Return the [x, y] coordinate for the center point of the cell that contains the specified text.  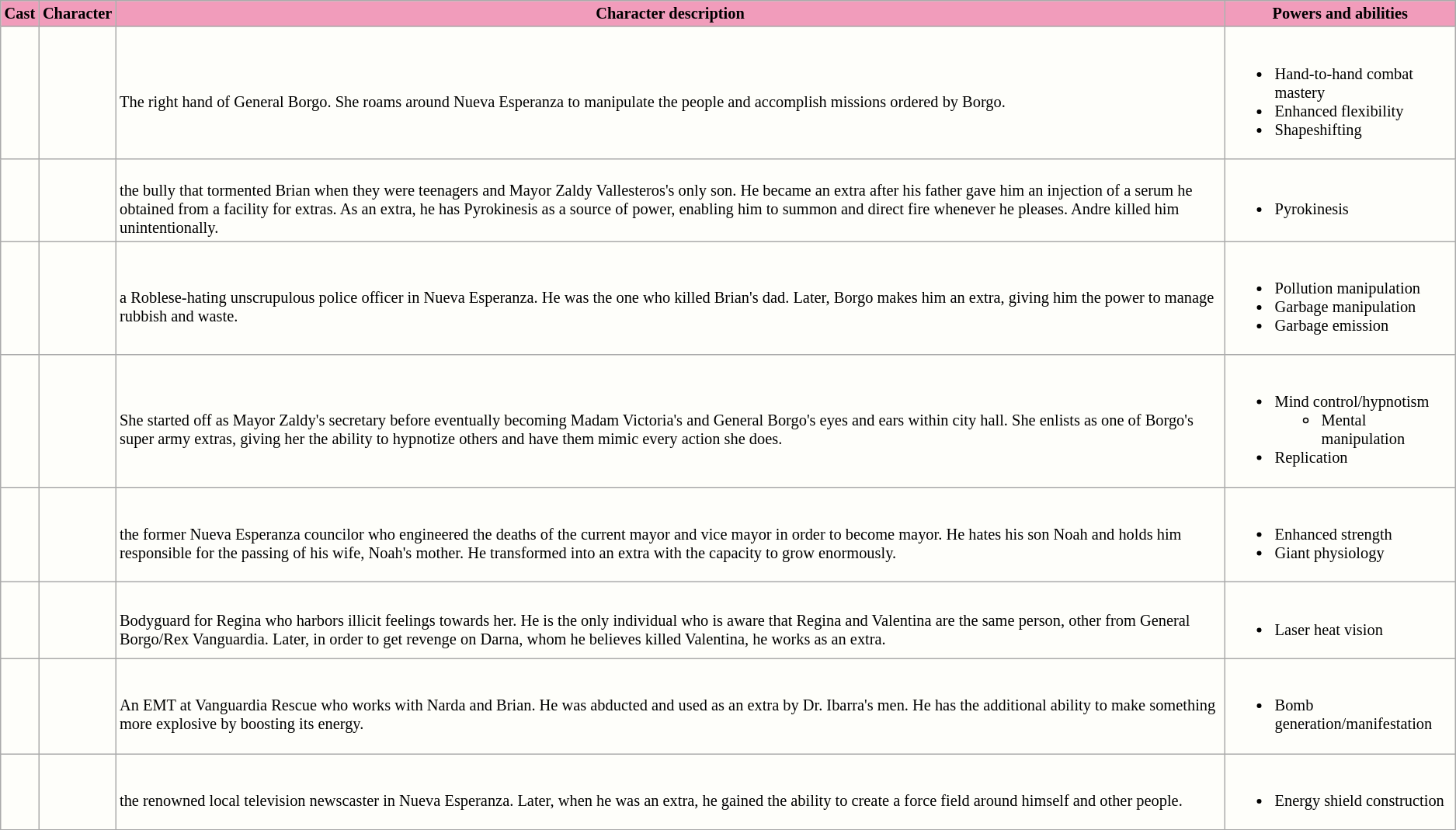
Powers and abilities [1340, 13]
Enhanced strengthGiant physiology [1340, 534]
Cast [20, 13]
Character [78, 13]
Character description [670, 13]
Pollution manipulationGarbage manipulationGarbage emission [1340, 297]
Hand-to-hand combat masteryEnhanced flexibilityShapeshifting [1340, 92]
Pyrokinesis [1340, 200]
The right hand of General Borgo. She roams around Nueva Esperanza to manipulate the people and accomplish missions ordered by Borgo. [670, 92]
Energy shield construction [1340, 791]
Mind control/hypnotismMental manipulationReplication [1340, 421]
Laser heat vision [1340, 620]
Bomb generation/manifestation [1340, 706]
